Return [x, y] of the center of cell containing provided text 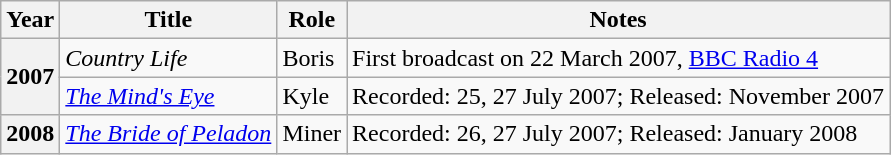
Title [168, 20]
Role [312, 20]
Miner [312, 134]
Recorded: 26, 27 July 2007; Released: January 2008 [618, 134]
The Bride of Peladon [168, 134]
Year [30, 20]
Notes [618, 20]
2007 [30, 77]
Recorded: 25, 27 July 2007; Released: November 2007 [618, 96]
The Mind's Eye [168, 96]
Boris [312, 58]
2008 [30, 134]
Country Life [168, 58]
First broadcast on 22 March 2007, BBC Radio 4 [618, 58]
Kyle [312, 96]
